Output the (X, Y) coordinate of the center of the cell containing the given text.  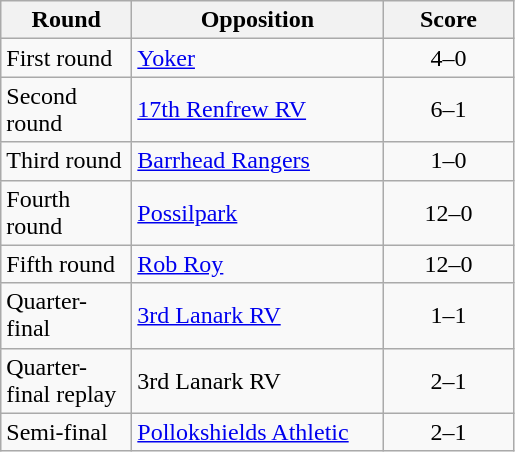
Fourth round (66, 212)
1–0 (448, 161)
Fifth round (66, 264)
4–0 (448, 58)
Semi-final (66, 432)
6–1 (448, 110)
Rob Roy (258, 264)
Yoker (258, 58)
1–1 (448, 316)
Barrhead Rangers (258, 161)
Second round (66, 110)
Quarter-final (66, 316)
17th Renfrew RV (258, 110)
Possilpark (258, 212)
Quarter-final replay (66, 380)
Third round (66, 161)
First round (66, 58)
Score (448, 20)
Opposition (258, 20)
Pollokshields Athletic (258, 432)
Round (66, 20)
